Detect which cell encompasses the target text, then output its (x, y) center coordinate. 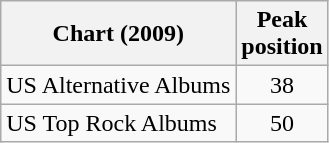
US Alternative Albums (118, 85)
Peakposition (282, 34)
Chart (2009) (118, 34)
50 (282, 123)
US Top Rock Albums (118, 123)
38 (282, 85)
